Return [x, y] of the center of cell containing provided text 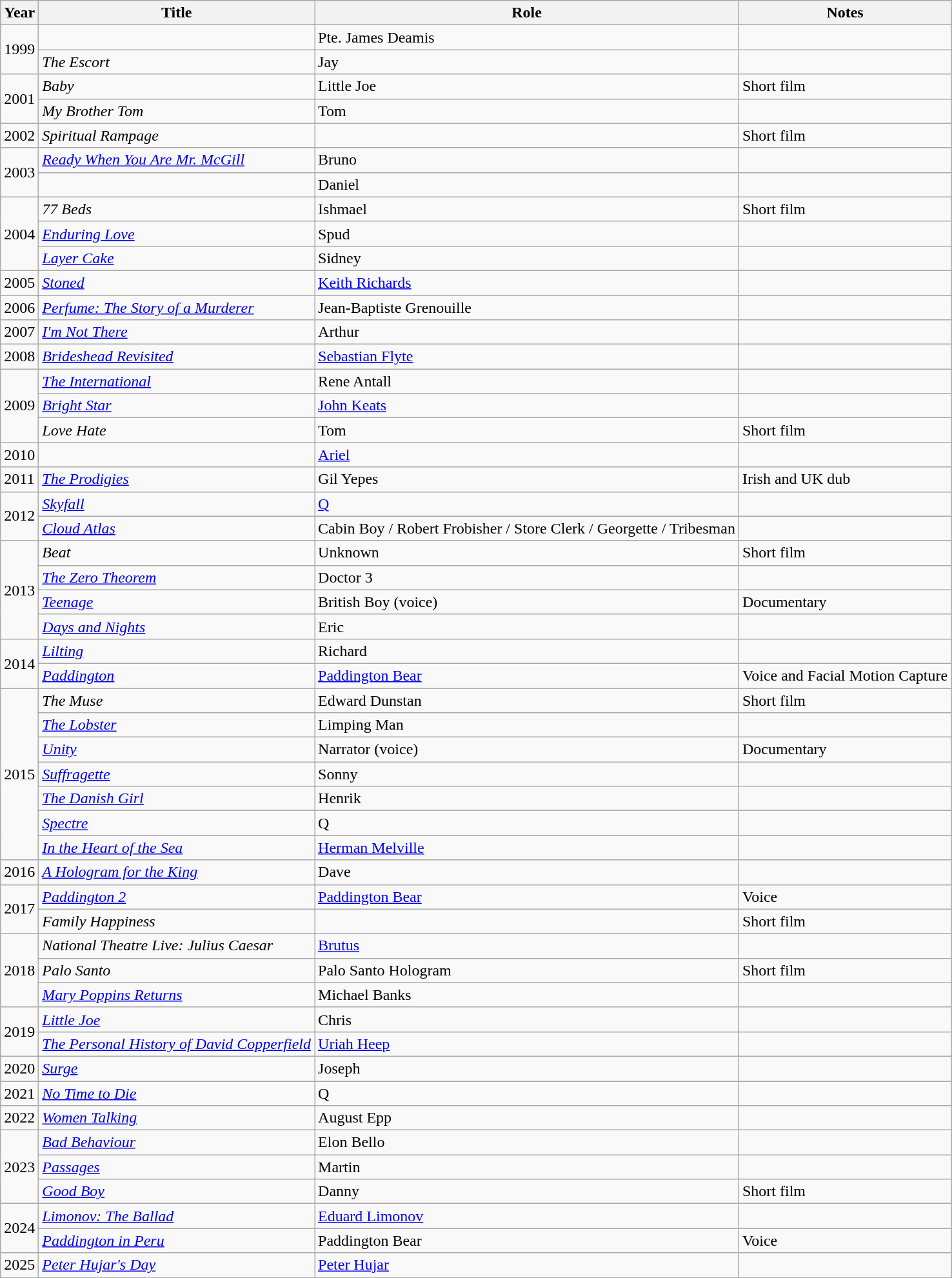
77 Beds [177, 209]
Irish and UK dub [845, 479]
Paddington [177, 675]
The Escort [177, 62]
2011 [19, 479]
2004 [19, 234]
Unity [177, 750]
2019 [19, 1032]
In the Heart of the Sea [177, 848]
National Theatre Live: Julius Caesar [177, 946]
2020 [19, 1068]
Sidney [527, 258]
Ishmael [527, 209]
I'm Not There [177, 332]
Eric [527, 626]
2003 [19, 172]
Days and Nights [177, 626]
The Personal History of David Copperfield [177, 1044]
Spectre [177, 823]
Suffragette [177, 774]
Sebastian Flyte [527, 357]
Mary Poppins Returns [177, 995]
Jay [527, 62]
Elon Bello [527, 1143]
Dave [527, 872]
The Prodigies [177, 479]
Peter Hujar's Day [177, 1265]
Paddington in Peru [177, 1241]
Bruno [527, 160]
1999 [19, 50]
Ready When You Are Mr. McGill [177, 160]
Sonny [527, 774]
Doctor 3 [527, 577]
British Boy (voice) [527, 602]
Rene Antall [527, 381]
2024 [19, 1228]
Perfume: The Story of a Murderer [177, 308]
Eduard Limonov [527, 1216]
Good Boy [177, 1192]
Family Happiness [177, 921]
Pte. James Deamis [527, 37]
2013 [19, 590]
Brideshead Revisited [177, 357]
Stoned [177, 283]
Narrator (voice) [527, 750]
Keith Richards [527, 283]
Limping Man [527, 725]
Voice and Facial Motion Capture [845, 675]
Cabin Boy / Robert Frobisher / Store Clerk / Georgette / Tribesman [527, 528]
Title [177, 13]
Passages [177, 1167]
Beat [177, 553]
Unknown [527, 553]
Danny [527, 1192]
Women Talking [177, 1118]
2017 [19, 909]
The Lobster [177, 725]
Brutus [527, 946]
No Time to Die [177, 1093]
Uriah Heep [527, 1044]
2021 [19, 1093]
2006 [19, 308]
2012 [19, 516]
2016 [19, 872]
A Hologram for the King [177, 872]
Surge [177, 1068]
Henrik [527, 799]
2018 [19, 970]
Paddington 2 [177, 897]
2022 [19, 1118]
Skyfall [177, 504]
Daniel [527, 185]
Year [19, 13]
My Brother Tom [177, 111]
Edward Dunstan [527, 700]
Peter Hujar [527, 1265]
2009 [19, 406]
Gil Yepes [527, 479]
Baby [177, 86]
Limonov: The Ballad [177, 1216]
2008 [19, 357]
Teenage [177, 602]
2023 [19, 1167]
2014 [19, 663]
Love Hate [177, 430]
August Epp [527, 1118]
Enduring Love [177, 234]
Richard [527, 651]
Bad Behaviour [177, 1143]
The Muse [177, 700]
Ariel [527, 455]
Arthur [527, 332]
2002 [19, 135]
Spud [527, 234]
Bright Star [177, 406]
Jean-Baptiste Grenouille [527, 308]
John Keats [527, 406]
2007 [19, 332]
Lilting [177, 651]
Martin [527, 1167]
2001 [19, 99]
Notes [845, 13]
The Danish Girl [177, 799]
Chris [527, 1019]
Palo Santo Hologram [527, 970]
Joseph [527, 1068]
2015 [19, 774]
Michael Banks [527, 995]
The Zero Theorem [177, 577]
2025 [19, 1265]
The International [177, 381]
2005 [19, 283]
Role [527, 13]
Layer Cake [177, 258]
2010 [19, 455]
Spiritual Rampage [177, 135]
Herman Melville [527, 848]
Cloud Atlas [177, 528]
Palo Santo [177, 970]
